Search for the cell housing the specified text and yield its [x, y] center coordinate. 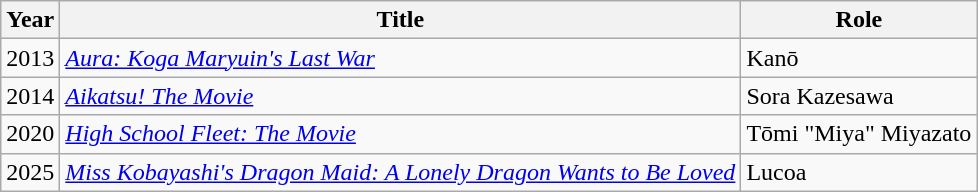
Title [400, 20]
Role [859, 20]
High School Fleet: The Movie [400, 134]
2013 [30, 58]
Sora Kazesawa [859, 96]
Miss Kobayashi's Dragon Maid: A Lonely Dragon Wants to Be Loved [400, 172]
Kanō [859, 58]
Aura: Koga Maryuin's Last War [400, 58]
Year [30, 20]
Aikatsu! The Movie [400, 96]
Tōmi "Miya" Miyazato [859, 134]
2014 [30, 96]
2020 [30, 134]
2025 [30, 172]
Lucoa [859, 172]
